Search for the cell housing the specified text and yield its (X, Y) center coordinate. 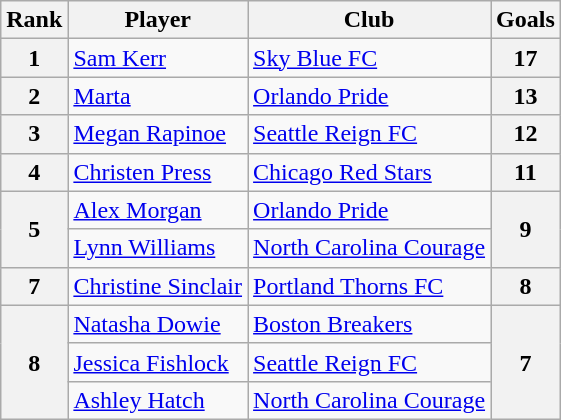
Sky Blue FC (370, 58)
5 (34, 229)
Goals (526, 20)
Boston Breakers (370, 324)
Marta (158, 96)
Lynn Williams (158, 248)
Christine Sinclair (158, 286)
9 (526, 229)
Jessica Fishlock (158, 362)
Portland Thorns FC (370, 286)
13 (526, 96)
Club (370, 20)
Sam Kerr (158, 58)
Christen Press (158, 172)
17 (526, 58)
Player (158, 20)
Alex Morgan (158, 210)
Chicago Red Stars (370, 172)
1 (34, 58)
Ashley Hatch (158, 400)
2 (34, 96)
11 (526, 172)
Rank (34, 20)
Natasha Dowie (158, 324)
3 (34, 134)
Megan Rapinoe (158, 134)
4 (34, 172)
12 (526, 134)
